Locate the cell with the specified text and output its [X, Y] center coordinate. 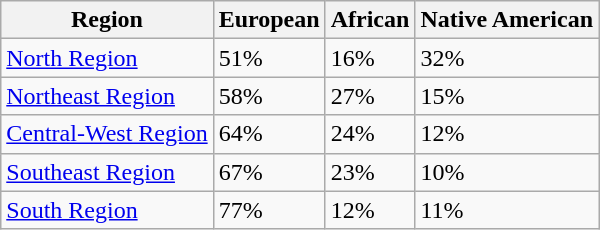
11% [507, 210]
24% [370, 134]
Central-West Region [107, 134]
67% [269, 172]
27% [370, 96]
16% [370, 58]
Native American [507, 20]
58% [269, 96]
51% [269, 58]
77% [269, 210]
23% [370, 172]
European [269, 20]
15% [507, 96]
64% [269, 134]
10% [507, 172]
North Region [107, 58]
Southeast Region [107, 172]
Region [107, 20]
Northeast Region [107, 96]
African [370, 20]
South Region [107, 210]
32% [507, 58]
